Detect which cell encompasses the target text, then output its (x, y) center coordinate. 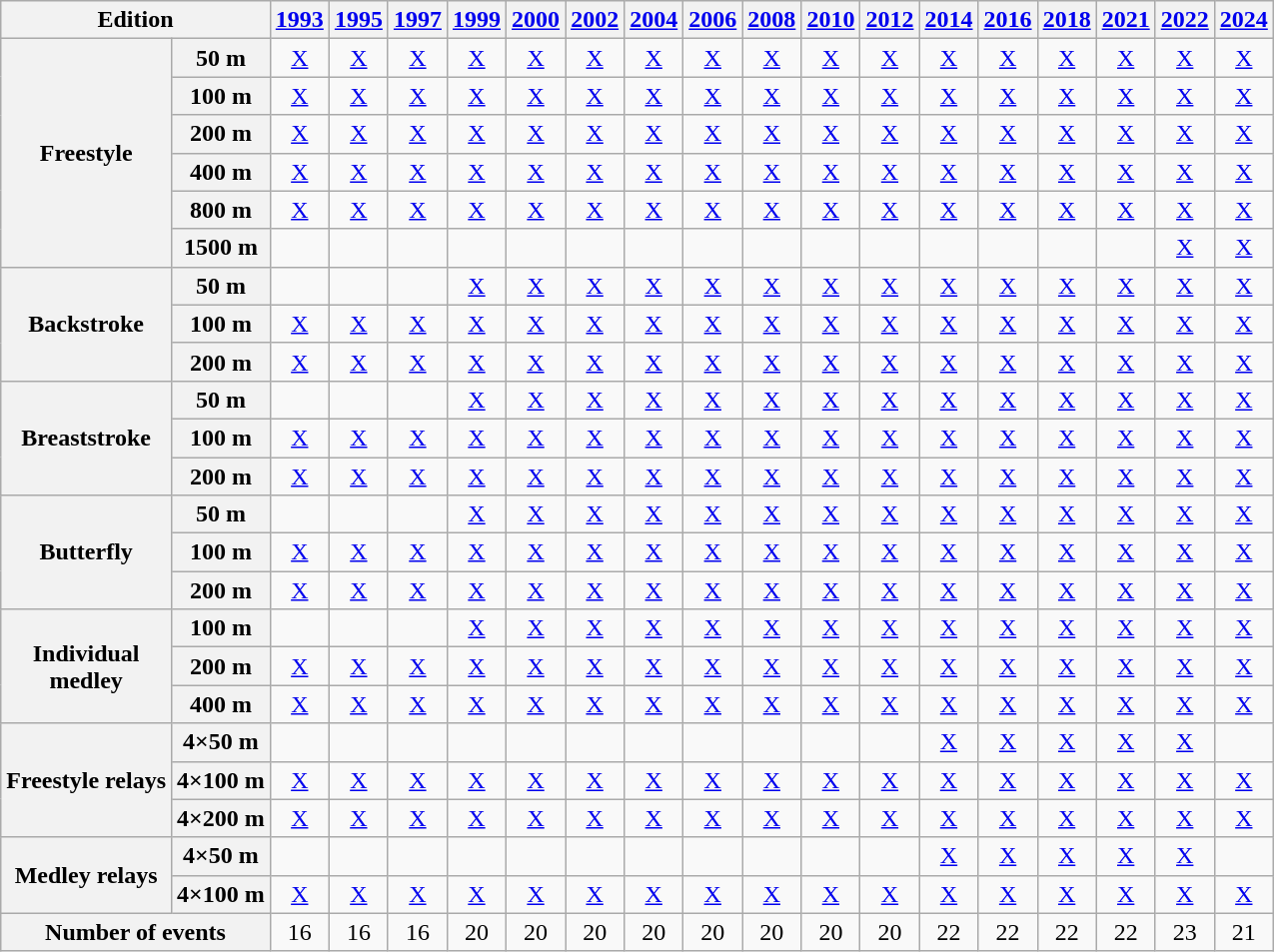
2022 (1185, 20)
Medley relays (86, 875)
Freestyle relays (86, 780)
Individualmedley (86, 666)
2002 (596, 20)
2000 (536, 20)
1995 (358, 20)
23 (1185, 932)
Freestyle (86, 153)
1999 (476, 20)
800 m (222, 210)
2006 (713, 20)
Backstroke (86, 324)
2012 (889, 20)
2018 (1067, 20)
2008 (771, 20)
2024 (1243, 20)
2014 (949, 20)
2016 (1007, 20)
1500 m (222, 248)
Number of events (136, 932)
2010 (831, 20)
Edition (136, 20)
1997 (418, 20)
4×200 m (222, 818)
2004 (653, 20)
2021 (1125, 20)
21 (1243, 932)
1993 (300, 20)
Butterfly (86, 552)
Breaststroke (86, 438)
